Identify which cell holds the provided text, then report its (x, y) central coordinate. 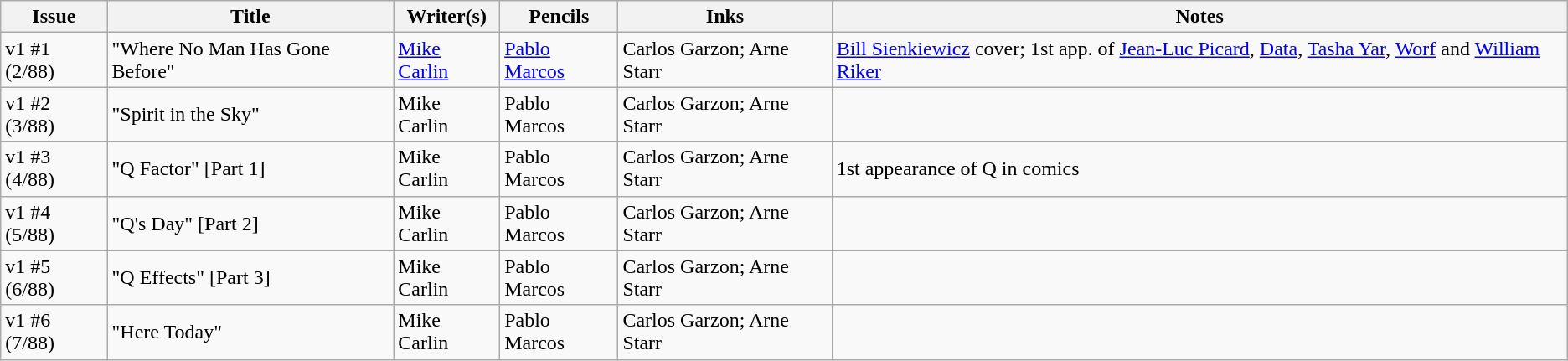
"Here Today" (250, 332)
Notes (1199, 17)
v1 #4 (5/88) (54, 223)
"Where No Man Has Gone Before" (250, 60)
v1 #1 (2/88) (54, 60)
Inks (725, 17)
Writer(s) (447, 17)
1st appearance of Q in comics (1199, 169)
"Q Effects" [Part 3] (250, 278)
v1 #2 (3/88) (54, 114)
Issue (54, 17)
"Q's Day" [Part 2] (250, 223)
Title (250, 17)
Pencils (560, 17)
v1 #6 (7/88) (54, 332)
Bill Sienkiewicz cover; 1st app. of Jean-Luc Picard, Data, Tasha Yar, Worf and William Riker (1199, 60)
"Q Factor" [Part 1] (250, 169)
v1 #3 (4/88) (54, 169)
v1 #5 (6/88) (54, 278)
"Spirit in the Sky" (250, 114)
